Search for the cell housing the specified text and yield its (x, y) center coordinate. 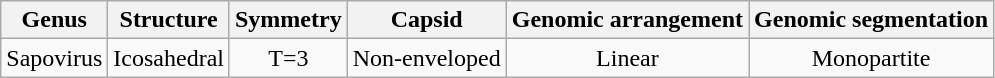
Sapovirus (54, 58)
Genomic arrangement (627, 20)
Icosahedral (169, 58)
Monopartite (872, 58)
Symmetry (288, 20)
Genomic segmentation (872, 20)
Non-enveloped (426, 58)
Genus (54, 20)
Capsid (426, 20)
Linear (627, 58)
T=3 (288, 58)
Structure (169, 20)
